Return (x, y) of the center of cell containing provided text 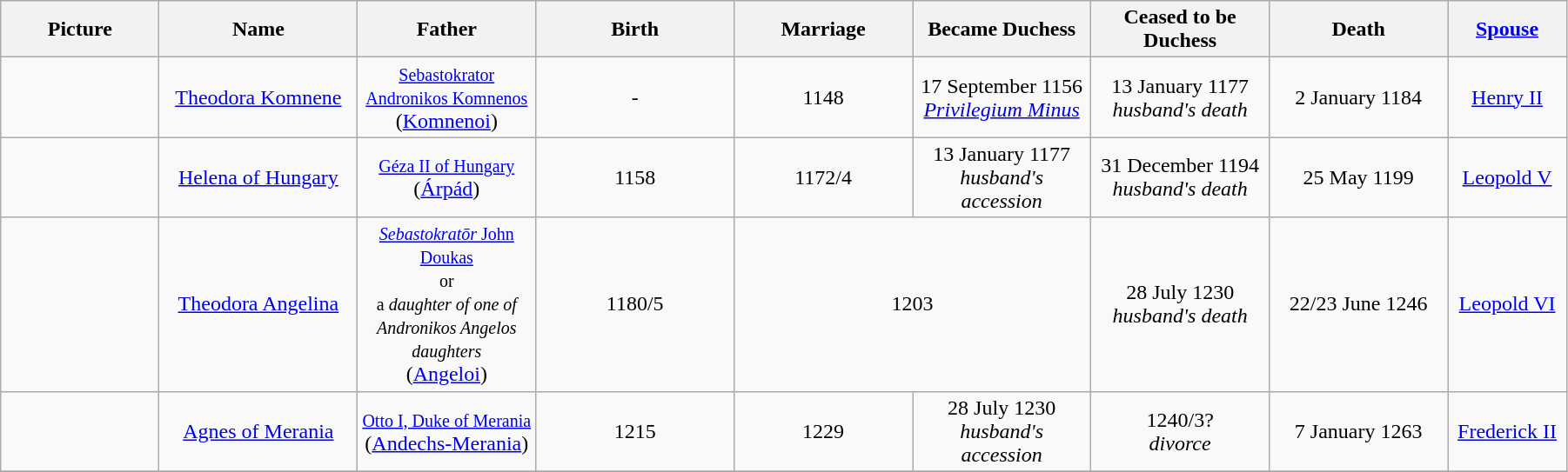
Theodora Komnene (258, 97)
22/23 June 1246 (1359, 304)
Spouse (1507, 30)
Frederick II (1507, 431)
1158 (635, 177)
1240/3?divorce (1180, 431)
Henry II (1507, 97)
31 December 1194husband's death (1180, 177)
- (635, 97)
Death (1359, 30)
13 January 1177husband's accession (1002, 177)
Theodora Angelina (258, 304)
Name (258, 30)
7 January 1263 (1359, 431)
2 January 1184 (1359, 97)
Marriage (823, 30)
1148 (823, 97)
Helena of Hungary (258, 177)
13 January 1177husband's death (1180, 97)
Agnes of Merania (258, 431)
Picture (80, 30)
1229 (823, 431)
Ceased to be Duchess (1180, 30)
1203 (913, 304)
1172/4 (823, 177)
Birth (635, 30)
1215 (635, 431)
Father (447, 30)
Sebastokratōr John Doukas or a daughter of one of Andronikos Angelos daughters(Angeloi) (447, 304)
Leopold V (1507, 177)
Géza II of Hungary(Árpád) (447, 177)
28 July 1230husband's death (1180, 304)
Leopold VI (1507, 304)
25 May 1199 (1359, 177)
1180/5 (635, 304)
28 July 1230husband's accession (1002, 431)
Became Duchess (1002, 30)
Otto I, Duke of Merania(Andechs-Merania) (447, 431)
Sebastokrator Andronikos Komnenos(Komnenoi) (447, 97)
17 September 1156Privilegium Minus (1002, 97)
